Find where the given text appears and provide that cell's center as [x, y] coordinate. 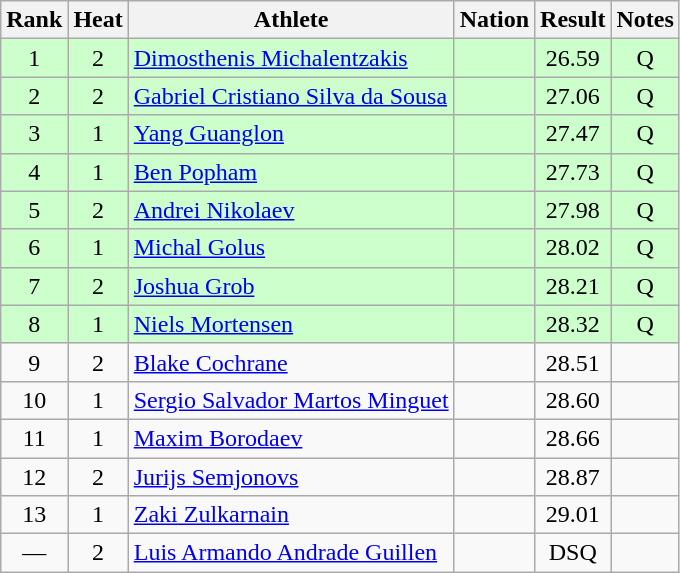
28.60 [573, 400]
DSQ [573, 553]
Niels Mortensen [291, 324]
28.51 [573, 362]
26.59 [573, 58]
28.02 [573, 248]
28.21 [573, 286]
Luis Armando Andrade Guillen [291, 553]
11 [34, 438]
6 [34, 248]
3 [34, 134]
28.32 [573, 324]
Jurijs Semjonovs [291, 477]
8 [34, 324]
29.01 [573, 515]
12 [34, 477]
Athlete [291, 20]
Nation [494, 20]
5 [34, 210]
Zaki Zulkarnain [291, 515]
Joshua Grob [291, 286]
Sergio Salvador Martos Minguet [291, 400]
— [34, 553]
28.87 [573, 477]
9 [34, 362]
Dimosthenis Michalentzakis [291, 58]
Michal Golus [291, 248]
Rank [34, 20]
Yang Guanglon [291, 134]
13 [34, 515]
Result [573, 20]
4 [34, 172]
Maxim Borodaev [291, 438]
27.06 [573, 96]
27.73 [573, 172]
27.47 [573, 134]
Ben Popham [291, 172]
Notes [645, 20]
27.98 [573, 210]
Blake Cochrane [291, 362]
Gabriel Cristiano Silva da Sousa [291, 96]
7 [34, 286]
10 [34, 400]
28.66 [573, 438]
Heat [98, 20]
Andrei Nikolaev [291, 210]
